Provide the (x, y) coordinate of the cell's center where the given text is located.  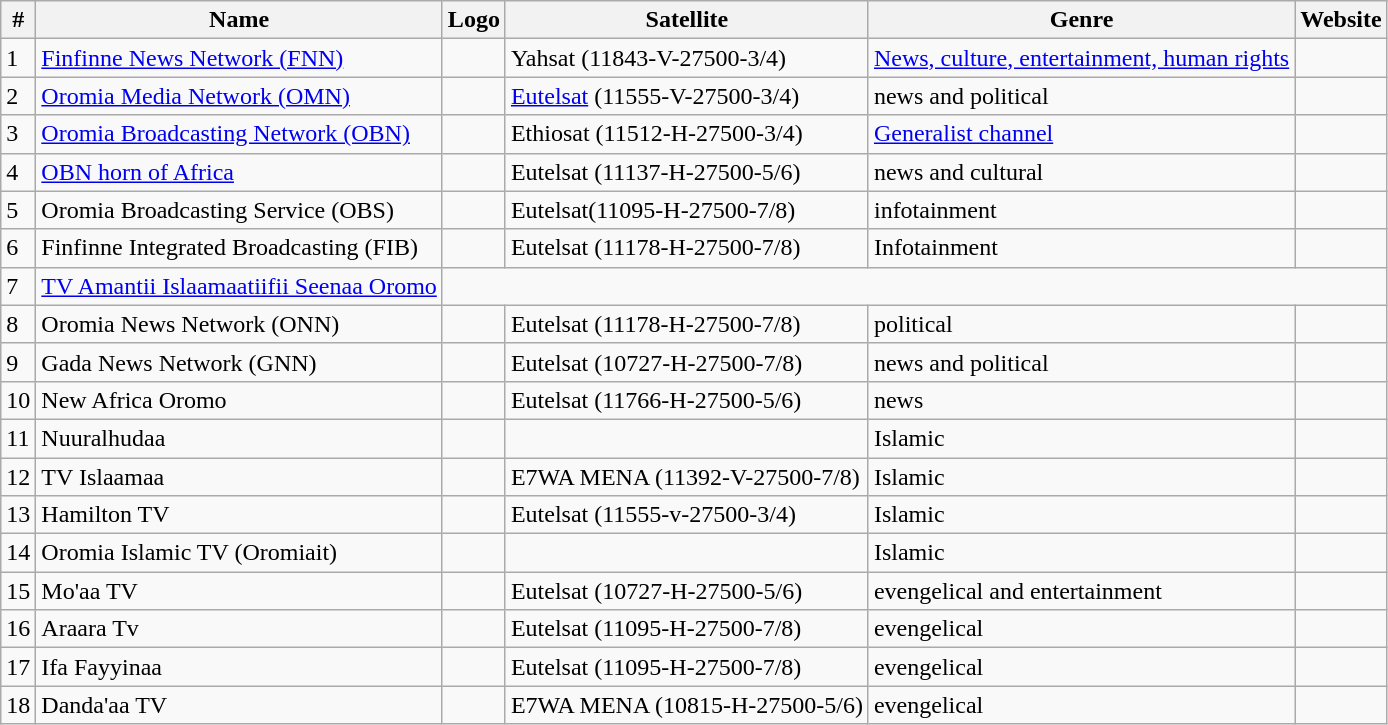
Satellite (686, 20)
11 (18, 438)
3 (18, 134)
Logo (474, 20)
15 (18, 591)
5 (18, 210)
News, culture, entertainment, human rights (1081, 58)
9 (18, 362)
Ethiosat (11512-H-27500-3/4) (686, 134)
Eutelsat (11766-H-27500-5/6) (686, 400)
2 (18, 96)
Gada News Network (GNN) (240, 362)
news and cultural (1081, 172)
Infotainment (1081, 248)
New Africa Oromo (240, 400)
Eutelsat (10727-H-27500-5/6) (686, 591)
Araara Tv (240, 629)
TV Islaamaa (240, 477)
Oromia Broadcasting Network (OBN) (240, 134)
TV Amantii Islaamaatiifii Seenaa Oromo (240, 286)
Oromia Broadcasting Service (OBS) (240, 210)
Oromia News Network (ONN) (240, 324)
Yahsat (11843-V-27500-3/4) (686, 58)
8 (18, 324)
6 (18, 248)
E7WA MENA (11392-V-27500-7/8) (686, 477)
Finfinne News Network (FNN) (240, 58)
7 (18, 286)
Nuuralhudaa (240, 438)
10 (18, 400)
4 (18, 172)
political (1081, 324)
12 (18, 477)
1 (18, 58)
Website (1341, 20)
Finfinne Integrated Broadcasting (FIB) (240, 248)
Eutelsat(11095-H-27500-7/8) (686, 210)
Danda'aa TV (240, 705)
Eutelsat (11555-v-27500-3/4) (686, 515)
Eutelsat (11137-H-27500-5/6) (686, 172)
Oromia Media Network (OMN) (240, 96)
Mo'aa TV (240, 591)
Name (240, 20)
13 (18, 515)
Generalist channel (1081, 134)
E7WA MENA (10815-H-27500-5/6) (686, 705)
Eutelsat (10727-H-27500-7/8) (686, 362)
Eutelsat (11555-V-27500-3/4) (686, 96)
Genre (1081, 20)
Ifa Fayyinaa (240, 667)
16 (18, 629)
14 (18, 553)
evengelical and entertainment (1081, 591)
17 (18, 667)
infotainment (1081, 210)
news (1081, 400)
# (18, 20)
Hamilton TV (240, 515)
18 (18, 705)
Oromia Islamic TV (Oromiait) (240, 553)
OBN horn of Africa (240, 172)
